Determine the [X, Y] coordinate at the center of the cell enclosing the given text.  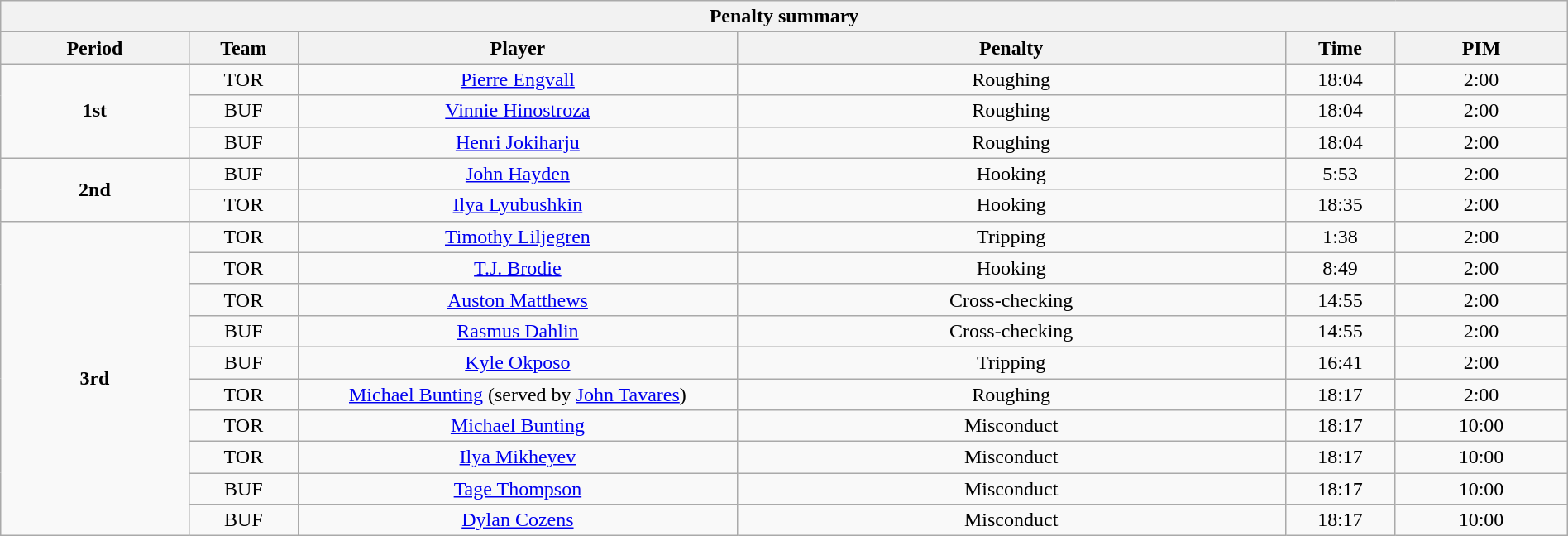
Kyle Okposo [518, 362]
Vinnie Hinostroza [518, 111]
Auston Matthews [518, 299]
1:38 [1340, 237]
Michael Bunting [518, 426]
Time [1340, 48]
Pierre Engvall [518, 79]
Period [94, 48]
18:35 [1340, 205]
16:41 [1340, 362]
Team [243, 48]
8:49 [1340, 268]
Rasmus Dahlin [518, 331]
3rd [94, 379]
Penalty [1011, 48]
John Hayden [518, 174]
Ilya Mikheyev [518, 457]
T.J. Brodie [518, 268]
Player [518, 48]
Penalty summary [784, 17]
1st [94, 111]
PIM [1481, 48]
Henri Jokiharju [518, 142]
Timothy Liljegren [518, 237]
Ilya Lyubushkin [518, 205]
Tage Thompson [518, 489]
5:53 [1340, 174]
Michael Bunting (served by John Tavares) [518, 395]
2nd [94, 189]
Dylan Cozens [518, 520]
